Extract the (X, Y) coordinate from the center of the cell holding the provided text.  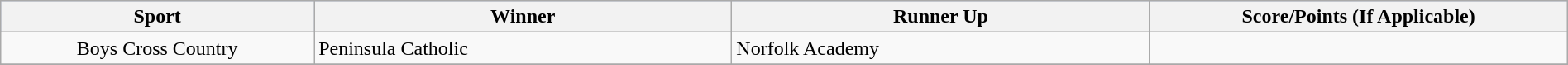
Peninsula Catholic (523, 48)
Boys Cross Country (157, 48)
Sport (157, 17)
Norfolk Academy (941, 48)
Score/Points (If Applicable) (1358, 17)
Winner (523, 17)
Runner Up (941, 17)
